Pinpoint the cell where the given text exists, returning its [x, y] midpoint coordinate. 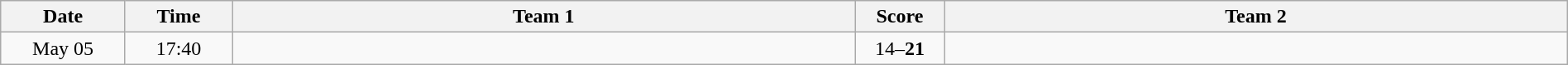
Team 1 [544, 17]
Time [179, 17]
May 05 [63, 48]
Date [63, 17]
14–21 [900, 48]
Score [900, 17]
17:40 [179, 48]
Team 2 [1256, 17]
